Output the [x, y] coordinate of the center of the cell containing the given text.  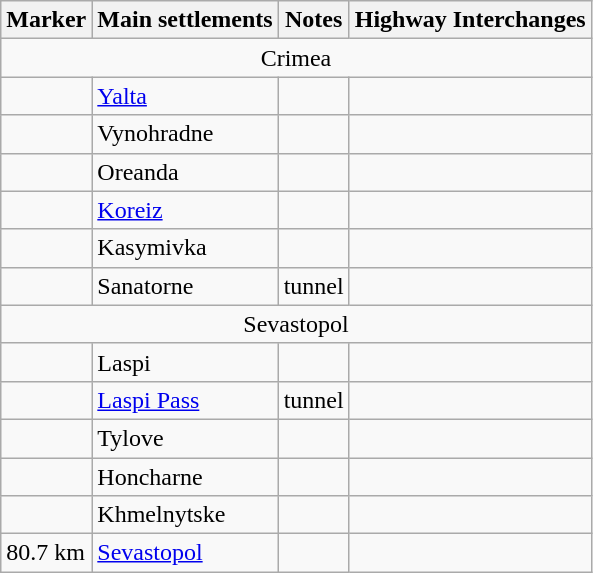
Khmelnytske [185, 515]
Marker [46, 20]
Vynohradne [185, 134]
Crimea [296, 58]
Highway Interchanges [470, 20]
Koreiz [185, 210]
Main settlements [185, 20]
Oreanda [185, 172]
Sanatorne [185, 286]
Laspi Pass [185, 400]
Laspi [185, 362]
Honcharne [185, 477]
Yalta [185, 96]
80.7 km [46, 553]
Tylove [185, 438]
Kasymivka [185, 248]
Notes [314, 20]
